Scan for the cell matching the given text and deliver its (x, y) coordinate at center. 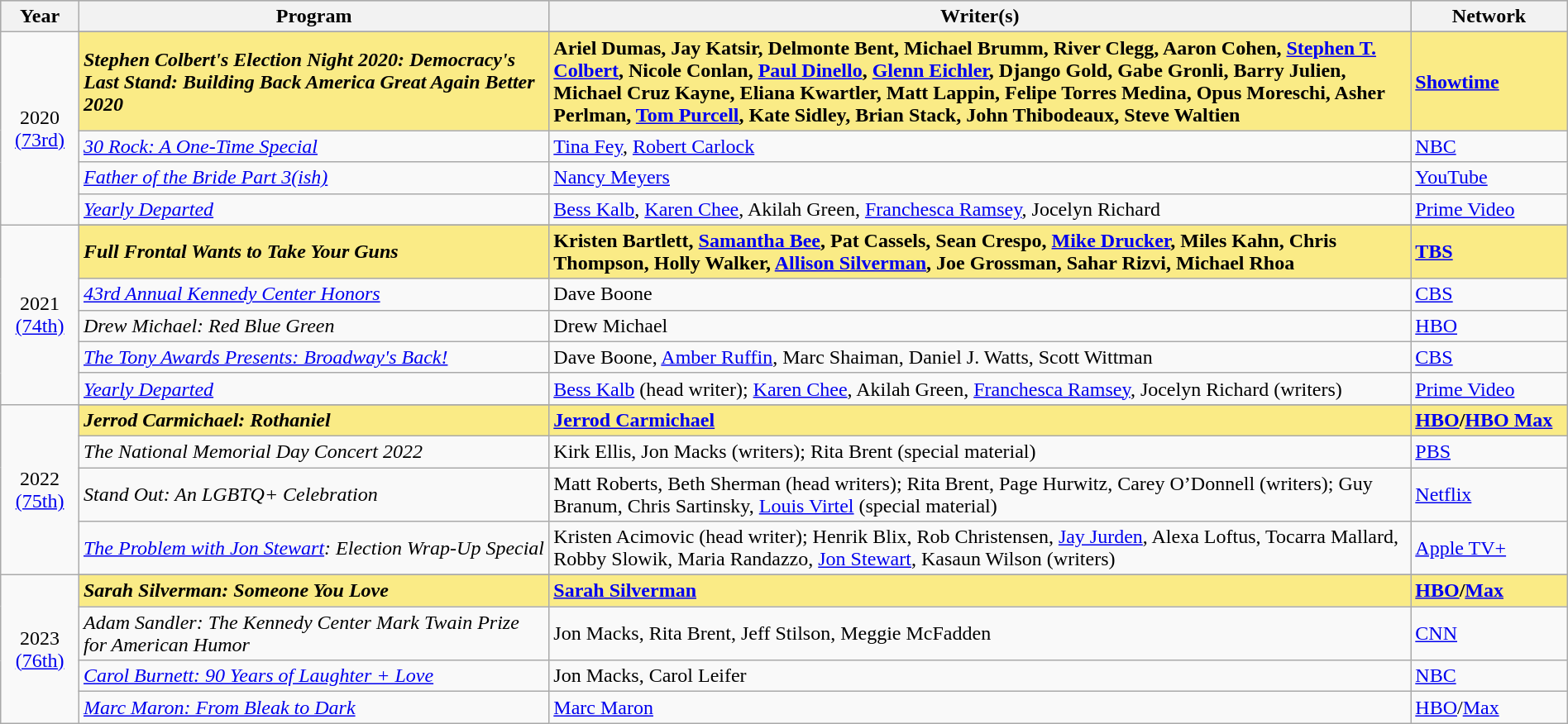
CNN (1489, 633)
Network (1489, 17)
Stand Out: An LGBTQ+ Celebration (313, 494)
Bess Kalb (head writer); Karen Chee, Akilah Green, Franchesca Ramsey, Jocelyn Richard (writers) (980, 388)
PBS (1489, 451)
Jerrod Carmichael (980, 420)
Father of the Bride Part 3(ish) (313, 178)
Adam Sandler: The Kennedy Center Mark Twain Prize for American Humor (313, 633)
Marc Maron: From Bleak to Dark (313, 707)
Carol Burnett: 90 Years of Laughter + Love (313, 676)
Program (313, 17)
Drew Michael (980, 326)
The Tony Awards Presents: Broadway's Back! (313, 357)
Full Frontal Wants to Take Your Guns (313, 251)
2021(74th) (40, 314)
YouTube (1489, 178)
The Problem with Jon Stewart: Election Wrap-Up Special (313, 549)
Apple TV+ (1489, 549)
Sarah Silverman (980, 591)
Netflix (1489, 494)
Dave Boone (980, 294)
2022(75th) (40, 489)
Year (40, 17)
Kirk Ellis, Jon Macks (writers); Rita Brent (special material) (980, 451)
Marc Maron (980, 707)
Tina Fey, Robert Carlock (980, 146)
Stephen Colbert's Election Night 2020: Democracy's Last Stand: Building Back America Great Again Better 2020 (313, 81)
2023(76th) (40, 650)
HBO/HBO Max (1489, 420)
Jon Macks, Rita Brent, Jeff Stilson, Meggie McFadden (980, 633)
Dave Boone, Amber Ruffin, Marc Shaiman, Daniel J. Watts, Scott Wittman (980, 357)
2020(73rd) (40, 129)
Jon Macks, Carol Leifer (980, 676)
Writer(s) (980, 17)
Sarah Silverman: Someone You Love (313, 591)
HBO (1489, 326)
The National Memorial Day Concert 2022 (313, 451)
Nancy Meyers (980, 178)
TBS (1489, 251)
Jerrod Carmichael: Rothaniel (313, 420)
Showtime (1489, 81)
Drew Michael: Red Blue Green (313, 326)
Bess Kalb, Karen Chee, Akilah Green, Franchesca Ramsey, Jocelyn Richard (980, 209)
43rd Annual Kennedy Center Honors (313, 294)
30 Rock: A One-Time Special (313, 146)
